From the cell containing the given text, extract its center point as [X, Y] coordinate. 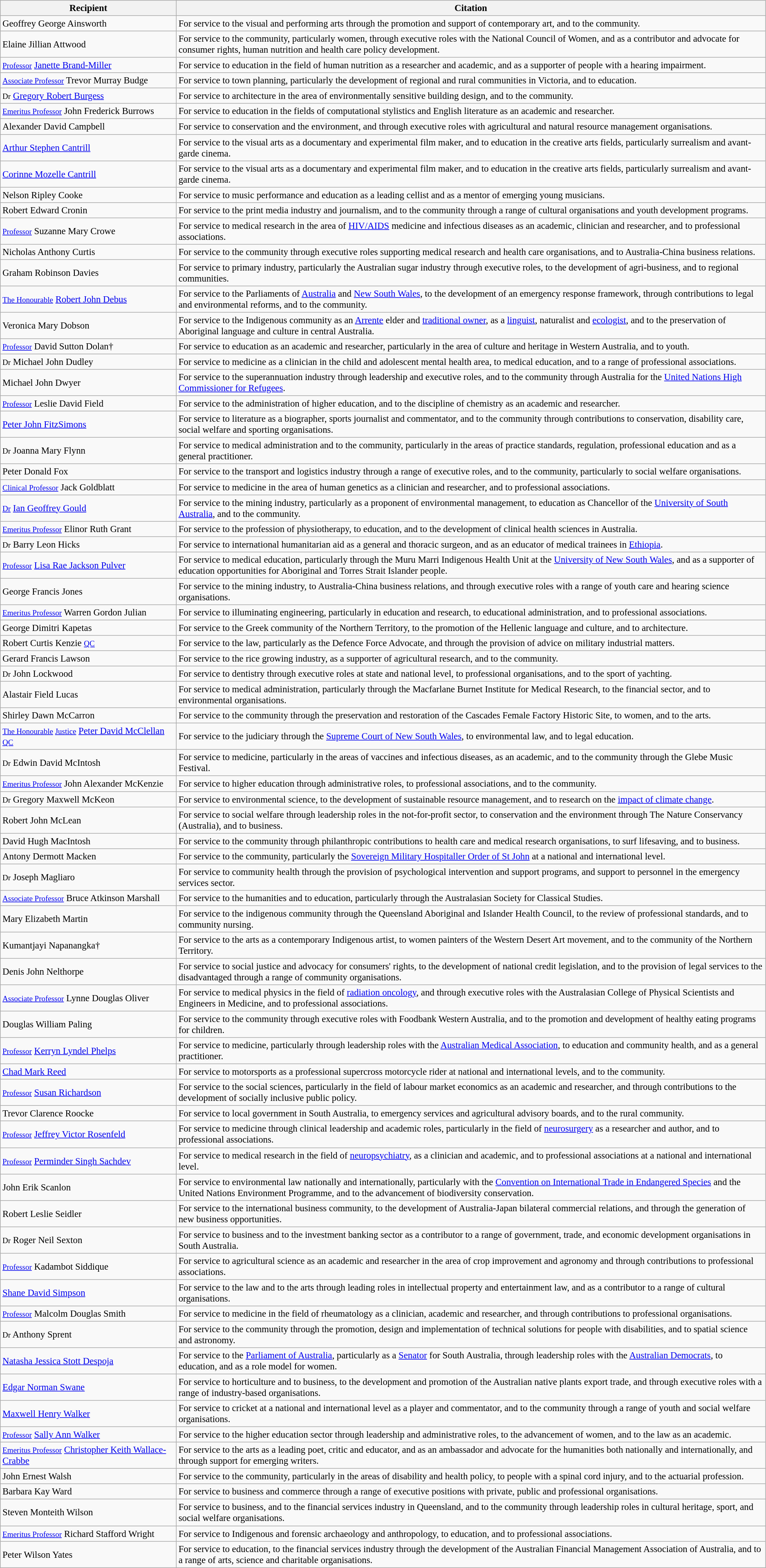
The Honourable Robert John Debus [88, 299]
Geoffrey George Ainsworth [88, 24]
John Ernest Walsh [88, 1476]
Chad Mark Reed [88, 1072]
Professor Leslie David Field [88, 404]
For service to education in the fields of computational stylistics and English literature as an academic and researcher. [471, 112]
For service to local government in South Australia, to emergency services and agricultural advisory boards, and to the rural community. [471, 1114]
Dr Gregory Maxwell McKeon [88, 799]
For service to the rice growing industry, as a supporter of agricultural research, and to the community. [471, 659]
Mary Elizabeth Martin [88, 919]
Dr Michael John Dudley [88, 362]
Associate Professor Trevor Murray Budge [88, 81]
Peter Wilson Yates [88, 1555]
Professor Suzanne Mary Crowe [88, 231]
Professor Kadambot Siddique [88, 1267]
For service to motorsports as a professional supercross motorcycle rider at national and international levels, and to the community. [471, 1072]
George Francis Jones [88, 592]
Dr Joanna Mary Flynn [88, 451]
Gerard Francis Lawson [88, 659]
Professor David Sutton Dolan† [88, 347]
For service to medicine in the area of human genetics as a clinician and researcher, and to professional associations. [471, 487]
David Hugh MacIntosh [88, 841]
Emeritus Professor Warren Gordon Julian [88, 613]
Edgar Norman Swane [88, 1388]
Douglas William Paling [88, 1025]
Natasha Jessica Stott Despoja [88, 1361]
Kumantjayi Napanangka† [88, 946]
For service to education in the field of human nutrition as a researcher and academic, and as a supporter of people with a hearing impairment. [471, 65]
Robert Leslie Seidler [88, 1214]
For service to the higher education sector through leadership and administrative roles, to the advancement of women, and to the law as an academic. [471, 1435]
For service to the community, particularly the Sovereign Military Hospitaller Order of St John at a national and international level. [471, 856]
Veronica Mary Dobson [88, 325]
Citation [471, 8]
For service to higher education through administrative roles, to professional associations, and to the community. [471, 784]
For service to architecture in the area of environmentally sensitive building design, and to the community. [471, 96]
For service to the humanities and to education, particularly through the Australasian Society for Classical Studies. [471, 898]
Emeritus Professor Elinor Ruth Grant [88, 529]
Emeritus Professor John Alexander McKenzie [88, 784]
For service to conservation and the environment, and through executive roles with agricultural and natural resource management organisations. [471, 127]
Dr John Lockwood [88, 674]
Michael John Dwyer [88, 382]
For service to international humanitarian aid as a general and thoracic surgeon, and as an educator of medical trainees in Ethiopia. [471, 544]
For service to education as an academic and researcher, particularly in the area of culture and heritage in Western Australia, and to youth. [471, 347]
The Honourable Justice Peter David McClellan QC [88, 736]
Professor Sally Ann Walker [88, 1435]
Emeritus Professor John Frederick Burrows [88, 112]
Graham Robinson Davies [88, 273]
Robert Edward Cronin [88, 210]
Nelson Ripley Cooke [88, 195]
Denis John Nelthorpe [88, 972]
For service to the visual and performing arts through the promotion and support of contemporary art, and to the community. [471, 24]
Professor Janette Brand-Miller [88, 65]
Dr Barry Leon Hicks [88, 544]
For service to illuminating engineering, particularly in education and research, to educational administration, and to professional associations. [471, 613]
Barbara Kay Ward [88, 1492]
For service to town planning, particularly the development of regional and rural communities in Victoria, and to education. [471, 81]
Professor Susan Richardson [88, 1093]
Emeritus Professor Richard Stafford Wright [88, 1534]
Associate Professor Lynne Douglas Oliver [88, 998]
Dr Ian Geoffrey Gould [88, 508]
Dr Joseph Magliaro [88, 877]
Steven Monteith Wilson [88, 1513]
Recipient [88, 8]
George Dimitri Kapetas [88, 628]
Peter Donald Fox [88, 472]
Corinne Mozelle Cantrill [88, 174]
Dr Gregory Robert Burgess [88, 96]
Alastair Field Lucas [88, 695]
For service to music performance and education as a leading cellist and as a mentor of emerging young musicians. [471, 195]
For service to environmental science, to the development of sustainable resource management, and to research on the impact of climate change. [471, 799]
Professor Perminder Singh Sachdev [88, 1161]
Robert John McLean [88, 820]
Professor Kerryn Lyndel Phelps [88, 1051]
Clinical Professor Jack Goldblatt [88, 487]
Shirley Dawn McCarron [88, 716]
For service to Indigenous and forensic archaeology and anthropology, to education, and to professional associations. [471, 1534]
Robert Curtis Kenzie QC [88, 643]
For service to the law, particularly as the Defence Force Advocate, and through the provision of advice on military industrial matters. [471, 643]
For service to the Greek community of the Northern Territory, to the promotion of the Hellenic language and culture, and to architecture. [471, 628]
Dr Edwin David McIntosh [88, 763]
For service to the administration of higher education, and to the discipline of chemistry as an academic and researcher. [471, 404]
John Erik Scanlon [88, 1188]
Associate Professor Bruce Atkinson Marshall [88, 898]
Emeritus Professor Christopher Keith Wallace-Crabbe [88, 1456]
For service to the judiciary through the Supreme Court of New South Wales, to environmental law, and to legal education. [471, 736]
Antony Dermott Macken [88, 856]
For service to business and commerce through a range of executive positions with private, public and professional organisations. [471, 1492]
Elaine Jillian Attwood [88, 44]
Trevor Clarence Roocke [88, 1114]
Professor Malcolm Douglas Smith [88, 1314]
Shane David Simpson [88, 1293]
Dr Anthony Sprent [88, 1335]
Nicholas Anthony Curtis [88, 252]
Dr Roger Neil Sexton [88, 1240]
For service to the community through the preservation and restoration of the Cascades Female Factory Historic Site, to women, and to the arts. [471, 716]
For service to dentistry through executive roles at state and national level, to professional organisations, and to the sport of yachting. [471, 674]
Maxwell Henry Walker [88, 1414]
Professor Jeffrey Victor Rosenfeld [88, 1134]
Professor Lisa Rae Jackson Pulver [88, 566]
Arthur Stephen Cantrill [88, 148]
Alexander David Campbell [88, 127]
Peter John FitzSimons [88, 424]
For service to the profession of physiotherapy, to education, and to the development of clinical health sciences in Australia. [471, 529]
